Return [X, Y] of the center of cell containing provided text 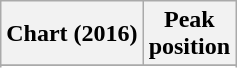
Chart (2016) [72, 34]
Peak position [189, 34]
